Output the [X, Y] coordinate of the center of the cell containing the given text.  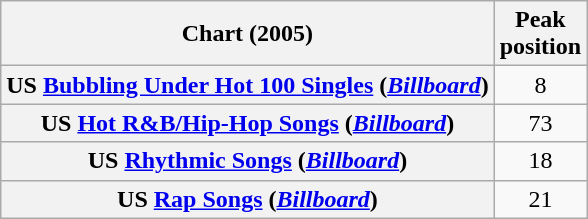
US Hot R&B/Hip-Hop Songs (Billboard) [248, 123]
Peakposition [540, 34]
US Bubbling Under Hot 100 Singles (Billboard) [248, 85]
21 [540, 199]
73 [540, 123]
Chart (2005) [248, 34]
US Rap Songs (Billboard) [248, 199]
8 [540, 85]
18 [540, 161]
US Rhythmic Songs (Billboard) [248, 161]
